Scan for the cell matching the given text and deliver its [X, Y] coordinate at center. 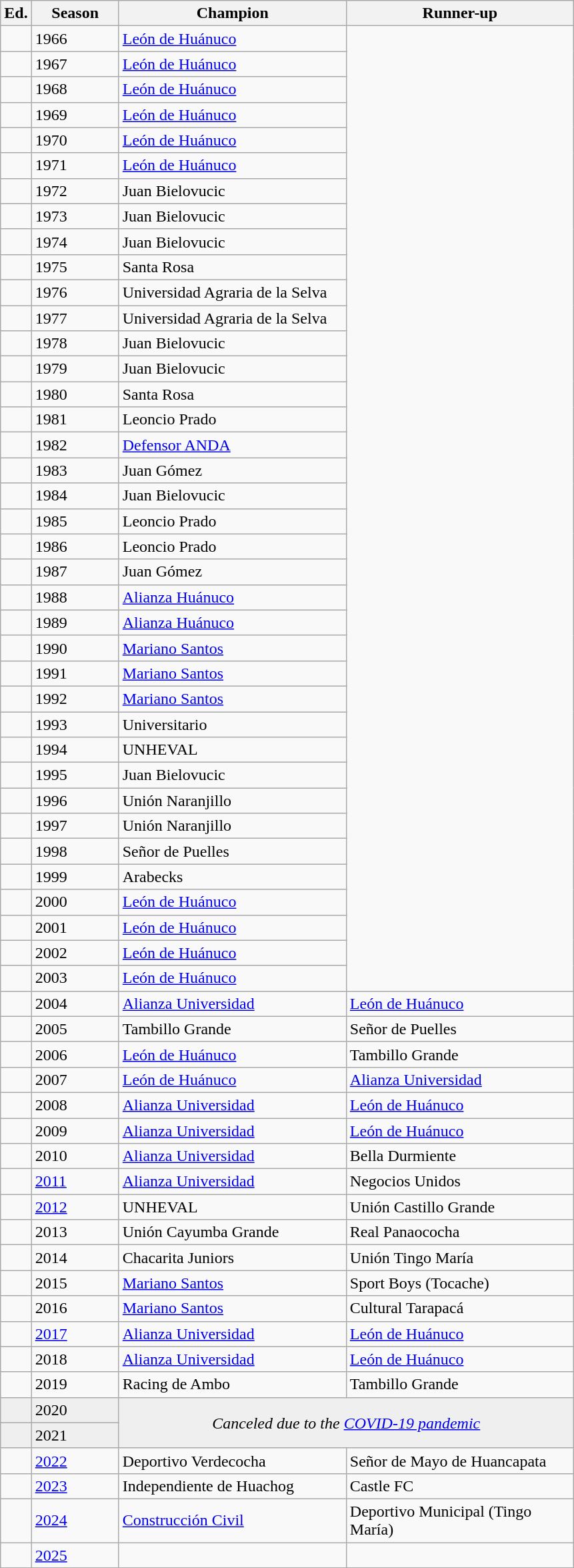
2011 [75, 1182]
2018 [75, 1359]
Independiente de Huachog [232, 1486]
2013 [75, 1232]
Deportivo Verdecocha [232, 1461]
Real Panaococha [460, 1232]
1993 [75, 724]
1999 [75, 877]
1971 [75, 165]
2003 [75, 978]
Unión Cayumba Grande [232, 1232]
2015 [75, 1283]
1988 [75, 597]
1998 [75, 851]
2021 [75, 1435]
2009 [75, 1131]
2023 [75, 1486]
Bella Durmiente [460, 1156]
1982 [75, 445]
1983 [75, 470]
1989 [75, 623]
2000 [75, 902]
1967 [75, 64]
Universitario [232, 724]
Cultural Tarapacá [460, 1308]
1996 [75, 801]
1968 [75, 89]
1980 [75, 394]
1991 [75, 673]
1985 [75, 521]
1977 [75, 318]
1978 [75, 344]
Runner-up [460, 13]
2022 [75, 1461]
2019 [75, 1385]
1976 [75, 292]
1972 [75, 191]
Deportivo Municipal (Tingo María) [460, 1520]
Ed. [16, 13]
1984 [75, 496]
2002 [75, 953]
2004 [75, 1004]
2005 [75, 1029]
2014 [75, 1258]
2010 [75, 1156]
Defensor ANDA [232, 445]
1990 [75, 648]
2001 [75, 927]
1995 [75, 775]
Unión Tingo María [460, 1258]
Chacarita Juniors [232, 1258]
2007 [75, 1080]
2017 [75, 1334]
Arabecks [232, 877]
1981 [75, 420]
Castle FC [460, 1486]
1979 [75, 369]
Construcción Civil [232, 1520]
Sport Boys (Tocache) [460, 1283]
1974 [75, 242]
2012 [75, 1207]
2024 [75, 1520]
Season [75, 13]
1997 [75, 826]
1969 [75, 115]
Canceled due to the COVID-19 pandemic [346, 1423]
1994 [75, 750]
1986 [75, 546]
1970 [75, 140]
Señor de Mayo de Huancapata [460, 1461]
1975 [75, 267]
1966 [75, 39]
1987 [75, 572]
2008 [75, 1105]
1992 [75, 699]
2025 [75, 1555]
Champion [232, 13]
2016 [75, 1308]
Negocios Unidos [460, 1182]
2020 [75, 1410]
Racing de Ambo [232, 1385]
Unión Castillo Grande [460, 1207]
1973 [75, 216]
2006 [75, 1054]
